Identify which cell holds the provided text, then report its [x, y] central coordinate. 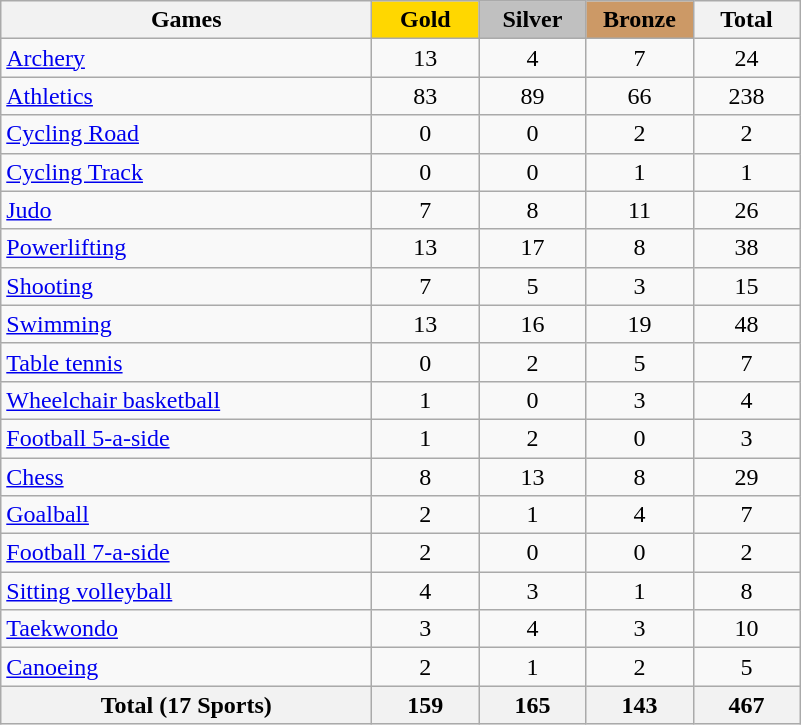
66 [640, 96]
19 [640, 324]
165 [532, 705]
26 [746, 210]
Sitting volleyball [186, 591]
Powerlifting [186, 248]
11 [640, 210]
Total (17 Sports) [186, 705]
38 [746, 248]
Silver [532, 20]
Canoeing [186, 667]
Judo [186, 210]
Shooting [186, 286]
Football 5-a-side [186, 438]
Bronze [640, 20]
17 [532, 248]
16 [532, 324]
10 [746, 629]
Taekwondo [186, 629]
143 [640, 705]
Cycling Road [186, 134]
Total [746, 20]
Gold [426, 20]
Athletics [186, 96]
Wheelchair basketball [186, 400]
Games [186, 20]
238 [746, 96]
467 [746, 705]
Football 7-a-side [186, 553]
Swimming [186, 324]
48 [746, 324]
159 [426, 705]
29 [746, 477]
15 [746, 286]
Chess [186, 477]
Archery [186, 58]
83 [426, 96]
Table tennis [186, 362]
Goalball [186, 515]
89 [532, 96]
24 [746, 58]
Cycling Track [186, 172]
